Scan for the cell matching the given text and deliver its [X, Y] coordinate at center. 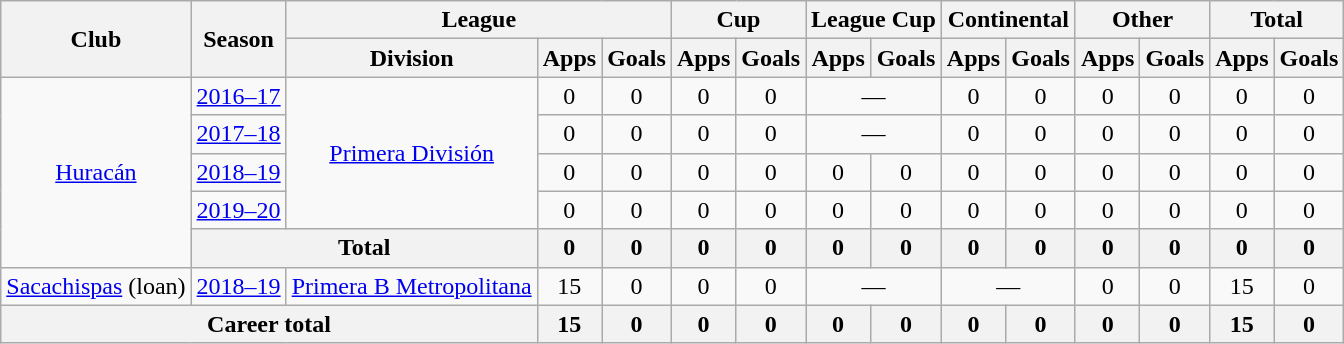
Primera División [412, 153]
League [478, 20]
2016–17 [238, 96]
Primera B Metropolitana [412, 286]
Club [96, 39]
Continental [1008, 20]
Cup [738, 20]
Career total [269, 324]
Other [1142, 20]
Huracán [96, 172]
Division [412, 58]
Sacachispas (loan) [96, 286]
League Cup [874, 20]
2017–18 [238, 134]
Season [238, 39]
2019–20 [238, 210]
